For the text-containing cell, return its midpoint in (x, y) coordinate format. 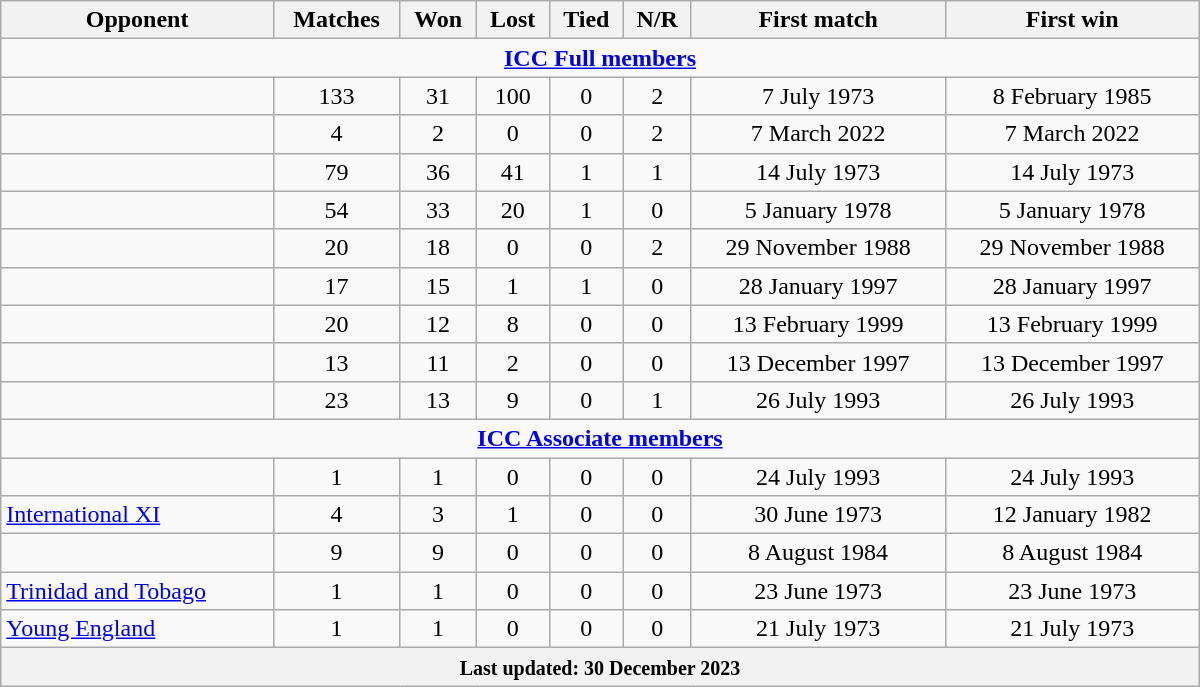
First match (818, 20)
12 (438, 324)
31 (438, 96)
100 (512, 96)
Opponent (138, 20)
8 (512, 324)
23 (336, 400)
17 (336, 286)
First win (1072, 20)
79 (336, 172)
11 (438, 362)
3 (438, 515)
Lost (512, 20)
54 (336, 210)
41 (512, 172)
33 (438, 210)
36 (438, 172)
Young England (138, 629)
7 July 1973 (818, 96)
Last updated: 30 December 2023 (600, 667)
30 June 1973 (818, 515)
ICC Associate members (600, 438)
Won (438, 20)
18 (438, 248)
Matches (336, 20)
133 (336, 96)
12 January 1982 (1072, 515)
8 February 1985 (1072, 96)
N/R (657, 20)
Trinidad and Tobago (138, 591)
ICC Full members (600, 58)
15 (438, 286)
Tied (586, 20)
International XI (138, 515)
